Pinpoint the cell where the given text exists, returning its [x, y] midpoint coordinate. 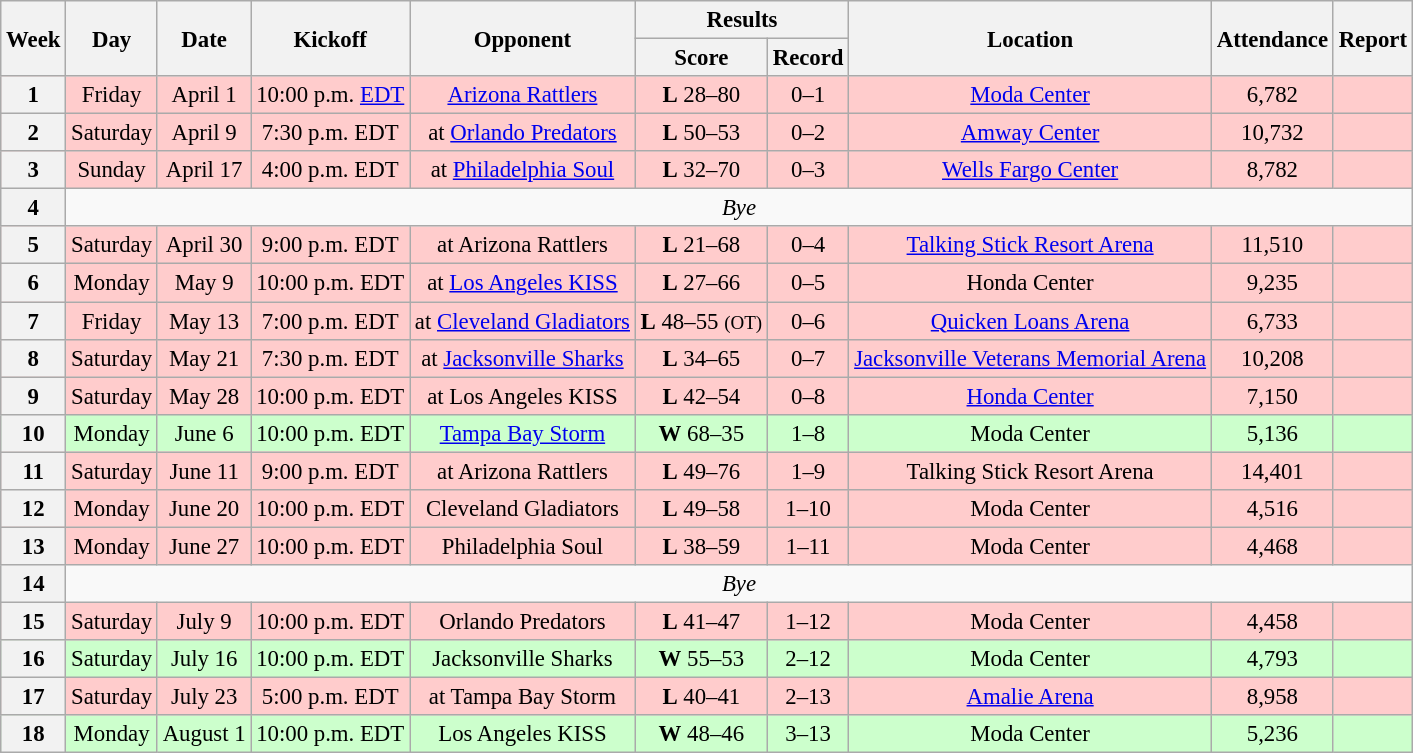
Philadelphia Soul [523, 546]
6,733 [1272, 321]
1–10 [808, 509]
0–1 [808, 95]
8,958 [1272, 697]
L 49–58 [701, 509]
11 [34, 471]
June 27 [204, 546]
May 28 [204, 396]
April 17 [204, 170]
June 20 [204, 509]
Quicken Loans Arena [1030, 321]
August 1 [204, 734]
7:00 p.m. EDT [330, 321]
Attendance [1272, 38]
Los Angeles KISS [523, 734]
7,150 [1272, 396]
L 42–54 [701, 396]
Kickoff [330, 38]
0–8 [808, 396]
July 9 [204, 621]
0–4 [808, 245]
L 28–80 [701, 95]
May 9 [204, 283]
2–13 [808, 697]
W 48–46 [701, 734]
Results [742, 20]
14 [34, 584]
at Cleveland Gladiators [523, 321]
Wells Fargo Center [1030, 170]
10,732 [1272, 133]
July 23 [204, 697]
10,208 [1272, 358]
0–5 [808, 283]
5:00 p.m. EDT [330, 697]
at Philadelphia Soul [523, 170]
at Jacksonville Sharks [523, 358]
Arizona Rattlers [523, 95]
Report [1372, 38]
1–12 [808, 621]
L 38–59 [701, 546]
0–2 [808, 133]
Amway Center [1030, 133]
4,516 [1272, 509]
at Tampa Bay Storm [523, 697]
6,782 [1272, 95]
at Orlando Predators [523, 133]
April 30 [204, 245]
9 [34, 396]
7 [34, 321]
5,136 [1272, 433]
1 [34, 95]
15 [34, 621]
W 55–53 [701, 659]
Opponent [523, 38]
L 21–68 [701, 245]
17 [34, 697]
May 21 [204, 358]
0–3 [808, 170]
May 13 [204, 321]
4 [34, 208]
6 [34, 283]
Cleveland Gladiators [523, 509]
13 [34, 546]
Record [808, 58]
Jacksonville Sharks [523, 659]
June 6 [204, 433]
Amalie Arena [1030, 697]
Tampa Bay Storm [523, 433]
L 32–70 [701, 170]
16 [34, 659]
W 68–35 [701, 433]
8,782 [1272, 170]
4,793 [1272, 659]
5,236 [1272, 734]
April 9 [204, 133]
9,235 [1272, 283]
8 [34, 358]
Location [1030, 38]
Jacksonville Veterans Memorial Arena [1030, 358]
July 16 [204, 659]
0–6 [808, 321]
L 27–66 [701, 283]
L 40–41 [701, 697]
3–13 [808, 734]
2–12 [808, 659]
L 48–55 (OT) [701, 321]
Day [112, 38]
0–7 [808, 358]
18 [34, 734]
L 41–47 [701, 621]
12 [34, 509]
10 [34, 433]
Date [204, 38]
Score [701, 58]
3 [34, 170]
4,468 [1272, 546]
L 34–65 [701, 358]
1–8 [808, 433]
June 11 [204, 471]
Orlando Predators [523, 621]
4:00 p.m. EDT [330, 170]
Sunday [112, 170]
April 1 [204, 95]
1–11 [808, 546]
Week [34, 38]
2 [34, 133]
L 49–76 [701, 471]
L 50–53 [701, 133]
14,401 [1272, 471]
5 [34, 245]
1–9 [808, 471]
11,510 [1272, 245]
4,458 [1272, 621]
